Determine the [x, y] coordinate at the center of the cell enclosing the given text.  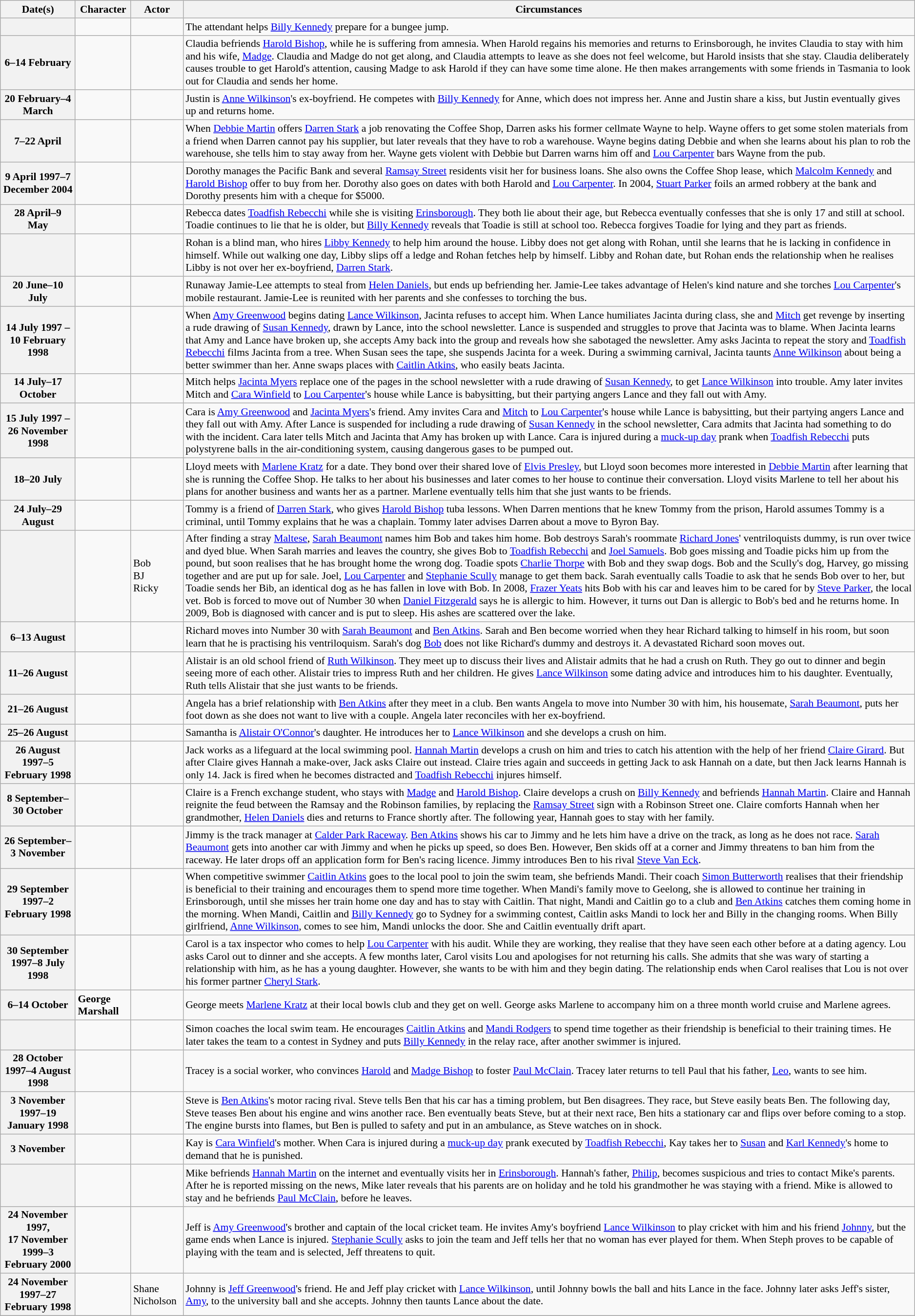
Date(s) [38, 9]
24 July–29 August [38, 515]
Circumstances [549, 9]
26 September–3 November [38, 847]
9 April 1997–7 December 2004 [38, 183]
14 July 1997 –10 February 1998 [38, 340]
6–14 February [38, 62]
BobBJRicky [157, 576]
26 August 1997–5 February 1998 [38, 763]
George Marshall [103, 1005]
30 September 1997–8 July 1998 [38, 963]
15 July 1997 –26 November 1998 [38, 431]
24 November 1997,17 November 1999–3 February 2000 [38, 1240]
20 February–4 March [38, 105]
14 July–17 October [38, 388]
6–14 October [38, 1005]
7–22 April [38, 142]
24 November 1997–27 February 1998 [38, 1295]
28 April–9 May [38, 220]
18–20 July [38, 479]
Actor [157, 9]
Character [103, 9]
Samantha is Alistair O'Connor's daughter. He introduces her to Lance Wilkinson and she develops a crush on him. [549, 733]
Shane Nicholson [157, 1295]
The attendant helps Billy Kennedy prepare for a bungee jump. [549, 27]
8 September–30 October [38, 805]
29 September 1997–2 February 1998 [38, 902]
28 October 1997–4 August 1998 [38, 1071]
6–13 August [38, 637]
25–26 August [38, 733]
3 November 1997–19 January 1998 [38, 1114]
3 November [38, 1150]
21–26 August [38, 709]
11–26 August [38, 673]
20 June–10 July [38, 292]
